Capture the cell that displays the provided text and extract its (X, Y) central coordinate. 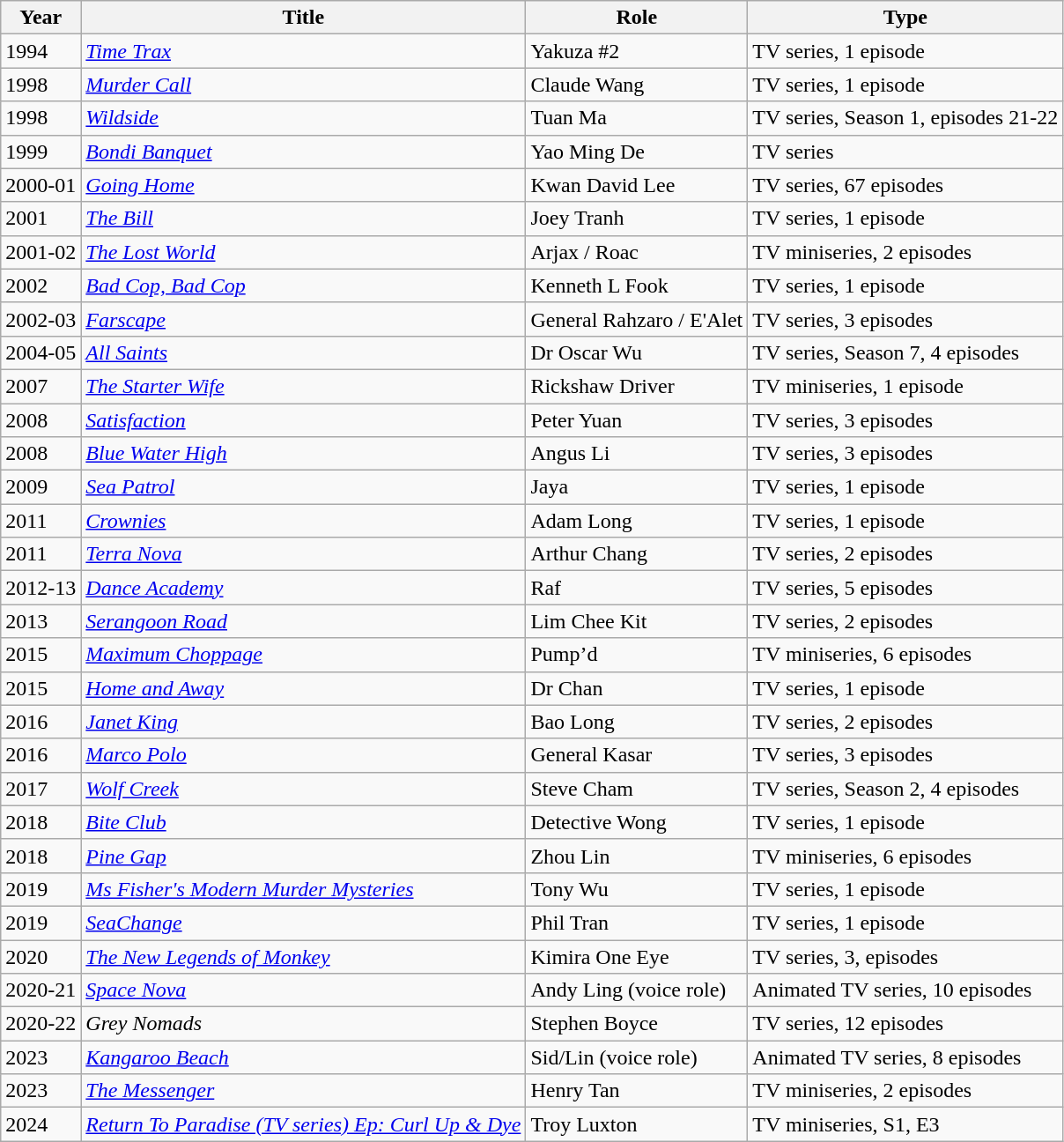
Henry Tan (637, 1091)
Sid/Lin (voice role) (637, 1057)
2020-22 (41, 1024)
Dr Chan (637, 688)
Title (303, 18)
All Saints (303, 352)
Yao Ming De (637, 152)
Raf (637, 588)
Kimira One Eye (637, 956)
Year (41, 18)
Return To Paradise (TV series) Ep: Curl Up & Dye (303, 1124)
Murder Call (303, 85)
Space Nova (303, 990)
Angus Li (637, 454)
Wildside (303, 118)
Kangaroo Beach (303, 1057)
Bad Cop, Bad Cop (303, 285)
Crownies (303, 521)
Role (637, 18)
Terra Nova (303, 554)
Type (905, 18)
Bondi Banquet (303, 152)
TV series, 67 episodes (905, 185)
TV series, Season 7, 4 episodes (905, 352)
Lim Chee Kit (637, 621)
Pine Gap (303, 856)
Janet King (303, 722)
TV series, 12 episodes (905, 1024)
Phil Tran (637, 923)
Serangoon Road (303, 621)
Arjax / Roac (637, 252)
2007 (41, 386)
The Lost World (303, 252)
1999 (41, 152)
Ms Fisher's Modern Murder Mysteries (303, 889)
TV miniseries, S1, E3 (905, 1124)
SeaChange (303, 923)
Joey Tranh (637, 219)
TV series, Season 1, episodes 21-22 (905, 118)
Zhou Lin (637, 856)
Sea Patrol (303, 487)
Jaya (637, 487)
2001 (41, 219)
Peter Yuan (637, 420)
Andy Ling (voice role) (637, 990)
Going Home (303, 185)
TV miniseries, 1 episode (905, 386)
The Messenger (303, 1091)
Stephen Boyce (637, 1024)
2002-03 (41, 319)
Bao Long (637, 722)
Tony Wu (637, 889)
2024 (41, 1124)
2004-05 (41, 352)
The Bill (303, 219)
2000-01 (41, 185)
Tuan Ma (637, 118)
TV series, 3, episodes (905, 956)
Wolf Creek (303, 789)
Home and Away (303, 688)
2001-02 (41, 252)
1994 (41, 51)
Kwan David Lee (637, 185)
TV series, 5 episodes (905, 588)
Pump’d (637, 655)
TV series (905, 152)
Blue Water High (303, 454)
Yakuza #2 (637, 51)
Satisfaction (303, 420)
Animated TV series, 8 episodes (905, 1057)
Troy Luxton (637, 1124)
Kenneth L Fook (637, 285)
2020 (41, 956)
Detective Wong (637, 822)
Maximum Choppage (303, 655)
Arthur Chang (637, 554)
Dr Oscar Wu (637, 352)
Animated TV series, 10 episodes (905, 990)
Claude Wang (637, 85)
General Kasar (637, 755)
Steve Cham (637, 789)
TV series, Season 2, 4 episodes (905, 789)
2002 (41, 285)
The Starter Wife (303, 386)
2009 (41, 487)
2020-21 (41, 990)
2017 (41, 789)
2012-13 (41, 588)
2013 (41, 621)
Adam Long (637, 521)
Marco Polo (303, 755)
Grey Nomads (303, 1024)
Dance Academy (303, 588)
General Rahzaro / E'Alet (637, 319)
Bite Club (303, 822)
Time Trax (303, 51)
Rickshaw Driver (637, 386)
The New Legends of Monkey (303, 956)
Farscape (303, 319)
